Return the [X, Y] coordinate for the center point of the cell that contains the specified text.  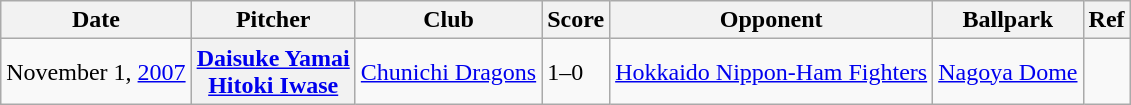
Daisuke Yamai Hitoki Iwase [273, 72]
Hokkaido Nippon-Ham Fighters [772, 72]
1–0 [576, 72]
Ballpark [1008, 20]
Ref [1106, 20]
Pitcher [273, 20]
Chunichi Dragons [448, 72]
Opponent [772, 20]
Date [96, 20]
November 1, 2007 [96, 72]
Score [576, 20]
Club [448, 20]
Nagoya Dome [1008, 72]
